Detect which cell encompasses the target text, then output its (X, Y) center coordinate. 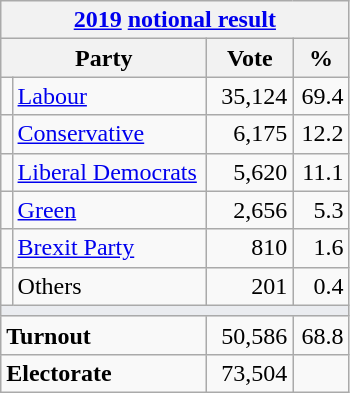
73,504 (250, 373)
Green (110, 210)
1.6 (321, 248)
2019 notional result (175, 20)
Others (110, 286)
12.2 (321, 134)
6,175 (250, 134)
2,656 (250, 210)
Conservative (110, 134)
810 (250, 248)
11.1 (321, 172)
Brexit Party (110, 248)
Turnout (104, 335)
0.4 (321, 286)
Labour (110, 96)
201 (250, 286)
Party (104, 58)
5.3 (321, 210)
50,586 (250, 335)
35,124 (250, 96)
5,620 (250, 172)
% (321, 58)
69.4 (321, 96)
Vote (250, 58)
68.8 (321, 335)
Electorate (104, 373)
Liberal Democrats (110, 172)
